Detect which cell encompasses the target text, then output its [X, Y] center coordinate. 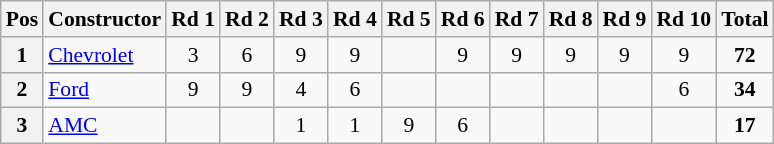
Constructor [104, 19]
Ford [104, 90]
Rd 9 [625, 19]
Rd 4 [355, 19]
Rd 7 [517, 19]
2 [22, 90]
Pos [22, 19]
Chevrolet [104, 55]
34 [744, 90]
Rd 3 [301, 19]
Rd 10 [684, 19]
Rd 6 [463, 19]
Total [744, 19]
Rd 2 [247, 19]
72 [744, 55]
Rd 1 [193, 19]
4 [301, 90]
17 [744, 126]
AMC [104, 126]
Rd 8 [571, 19]
Rd 5 [409, 19]
